Scan for the cell matching the given text and deliver its [X, Y] coordinate at center. 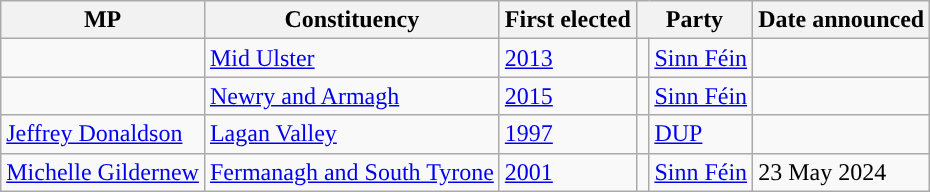
Party [694, 20]
Mid Ulster [352, 58]
23 May 2024 [842, 172]
First elected [568, 20]
Lagan Valley [352, 134]
Fermanagh and South Tyrone [352, 172]
2015 [568, 96]
Consti­tuency [352, 20]
Newry and Armagh [352, 96]
DUP [701, 134]
2001 [568, 172]
2013 [568, 58]
Date announced [842, 20]
Jeffrey Donaldson [103, 134]
Michelle Gildernew [103, 172]
1997 [568, 134]
MP [103, 20]
